Return [X, Y] of the center of cell containing provided text 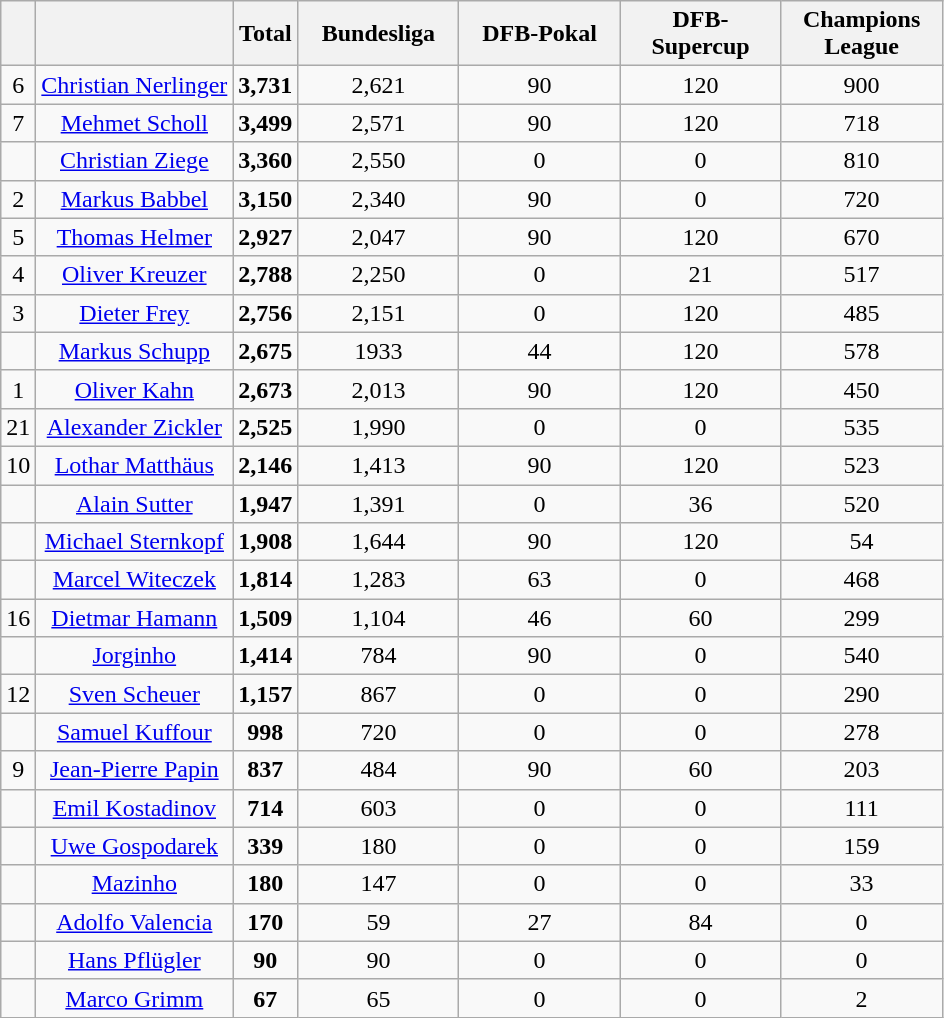
67 [266, 998]
170 [266, 922]
1,947 [266, 503]
Uwe Gospodarek [134, 846]
DFB-Pokal [540, 34]
278 [862, 732]
Christian Ziege [134, 161]
Emil Kostadinov [134, 808]
6 [18, 85]
46 [540, 618]
339 [266, 846]
2,250 [378, 275]
1,509 [266, 618]
Sven Scheuer [134, 694]
111 [862, 808]
523 [862, 465]
3,150 [266, 199]
16 [18, 618]
63 [540, 580]
784 [378, 656]
2,146 [266, 465]
Thomas Helmer [134, 237]
Samuel Kuffour [134, 732]
Christian Nerlinger [134, 85]
2,525 [266, 427]
36 [700, 503]
718 [862, 123]
Alexander Zickler [134, 427]
2,756 [266, 313]
299 [862, 618]
1,391 [378, 503]
7 [18, 123]
44 [540, 351]
1 [18, 389]
Adolfo Valencia [134, 922]
2,340 [378, 199]
Jean-Pierre Papin [134, 770]
450 [862, 389]
1,104 [378, 618]
2,013 [378, 389]
1933 [378, 351]
1,414 [266, 656]
670 [862, 237]
2,571 [378, 123]
Total [266, 34]
Lothar Matthäus [134, 465]
DFB-Supercup [700, 34]
578 [862, 351]
Marcel Witeczek [134, 580]
2,047 [378, 237]
Markus Schupp [134, 351]
Mazinho [134, 884]
867 [378, 694]
1,157 [266, 694]
27 [540, 922]
12 [18, 694]
1,814 [266, 580]
65 [378, 998]
5 [18, 237]
2,673 [266, 389]
535 [862, 427]
54 [862, 542]
Oliver Kreuzer [134, 275]
4 [18, 275]
837 [266, 770]
714 [266, 808]
1,413 [378, 465]
485 [862, 313]
3,499 [266, 123]
1,908 [266, 542]
Michael Sternkopf [134, 542]
2,788 [266, 275]
Hans Pflügler [134, 960]
Oliver Kahn [134, 389]
Marco Grimm [134, 998]
Jorginho [134, 656]
Markus Babbel [134, 199]
1,644 [378, 542]
468 [862, 580]
517 [862, 275]
484 [378, 770]
1,990 [378, 427]
10 [18, 465]
998 [266, 732]
9 [18, 770]
2,927 [266, 237]
2,151 [378, 313]
84 [700, 922]
Bundesliga [378, 34]
Dietmar Hamann [134, 618]
2,550 [378, 161]
900 [862, 85]
3 [18, 313]
159 [862, 846]
Alain Sutter [134, 503]
203 [862, 770]
33 [862, 884]
603 [378, 808]
540 [862, 656]
810 [862, 161]
1,283 [378, 580]
Dieter Frey [134, 313]
2,675 [266, 351]
147 [378, 884]
520 [862, 503]
3,731 [266, 85]
290 [862, 694]
59 [378, 922]
2,621 [378, 85]
Mehmet Scholl [134, 123]
Champions League [862, 34]
3,360 [266, 161]
